Output the (x, y) coordinate of the center of the cell containing the given text.  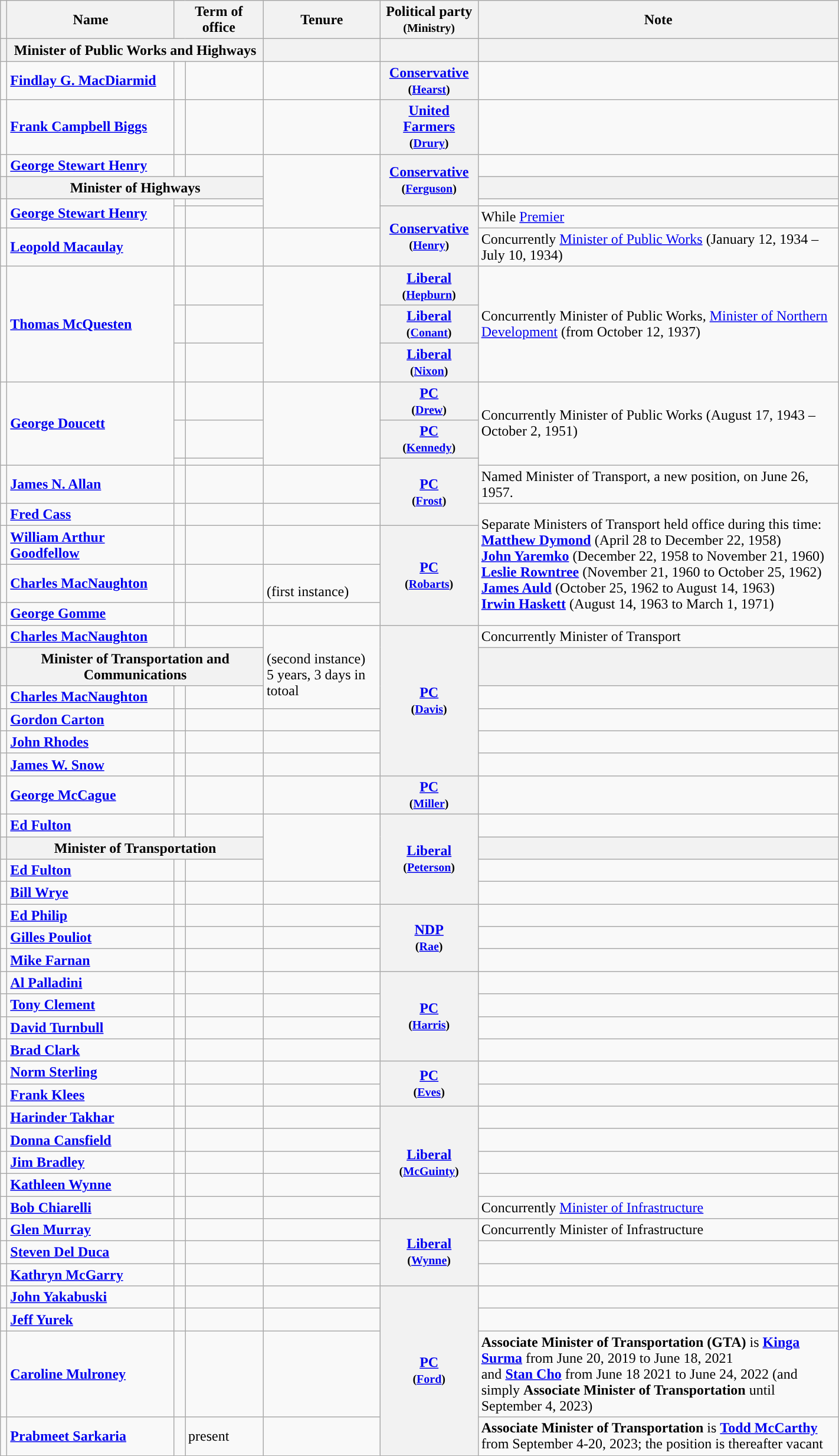
PC(Eves) (429, 1084)
Frank Klees (91, 1095)
PC(Drew) (429, 400)
Liberal(Wynne) (429, 1252)
Jeff Yurek (91, 1320)
Note (658, 20)
Bob Chiarelli (91, 1207)
Kathleen Wynne (91, 1185)
PC(Harris) (429, 1016)
While Premier (658, 217)
Ed Philip (91, 915)
NDP(Rae) (429, 938)
Norm Sterling (91, 1072)
Glen Murray (91, 1230)
Tony Clement (91, 1005)
Frank Campbell Biggs (91, 127)
PC(Kennedy) (429, 439)
Mike Farnan (91, 960)
Fred Cass (91, 515)
Minister of Public Works and Highways (136, 50)
PC(Davis) (429, 700)
Harinder Takhar (91, 1117)
William Arthur Goodfellow (91, 545)
John Rhodes (91, 742)
Gilles Pouliot (91, 938)
Brad Clark (91, 1050)
Term of office (218, 20)
Jim Bradley (91, 1162)
Donna Cansfield (91, 1140)
Concurrently Minister of Transport (658, 636)
Associate Minister of Transportation is Todd McCarthy from September 4-20, 2023; the position is thereafter vacant (658, 1437)
Concurrently Minister of Public Works (January 12, 1934 – July 10, 1934) (658, 247)
Prabmeet Sarkaria (91, 1437)
Liberal(McGuinty) (429, 1162)
Political party(Ministry) (429, 20)
Al Palladini (91, 983)
PC(Robarts) (429, 575)
Bill Wrye (91, 893)
Name (91, 20)
Tenure (322, 20)
Concurrently Minister of Public Works, Minister of Northern Development (from October 12, 1937) (658, 323)
(second instance)5 years, 3 days in totoal (322, 667)
Concurrently Minister of Public Works (August 17, 1943 – October 2, 1951) (658, 423)
James W. Snow (91, 764)
Liberal(Nixon) (429, 362)
PC(Miller) (429, 794)
Minister of Transportation and Communications (136, 667)
George Doucett (91, 423)
John Yakabuski (91, 1297)
Steven Del Duca (91, 1252)
Named Minister of Transport, a new position, on June 26, 1957. (658, 484)
Minister of Highways (136, 188)
James N. Allan (91, 484)
Minister of Transportation (136, 848)
Gordon Carton (91, 719)
(first instance) (322, 583)
Liberal(Hepburn) (429, 286)
David Turnbull (91, 1028)
Thomas McQuesten (91, 323)
PC(Frost) (429, 492)
Findlay G. MacDiarmid (91, 80)
Leopold Macaulay (91, 247)
Caroline Mulroney (91, 1374)
present (224, 1437)
Conservative(Henry) (429, 236)
George Gomme (91, 614)
George McCague (91, 794)
Conservative(Ferguson) (429, 179)
Liberal(Peterson) (429, 859)
United Farmers(Drury) (429, 127)
Kathryn McGarry (91, 1275)
Liberal(Conant) (429, 323)
Conservative(Hearst) (429, 80)
PC(Ford) (429, 1370)
